Scan for the cell matching the given text and deliver its (x, y) coordinate at center. 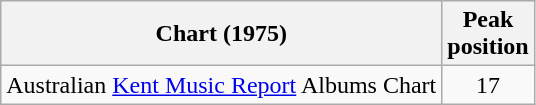
Chart (1975) (222, 34)
Australian Kent Music Report Albums Chart (222, 85)
17 (488, 85)
Peakposition (488, 34)
